Locate the cell with the specified text and output its (x, y) center coordinate. 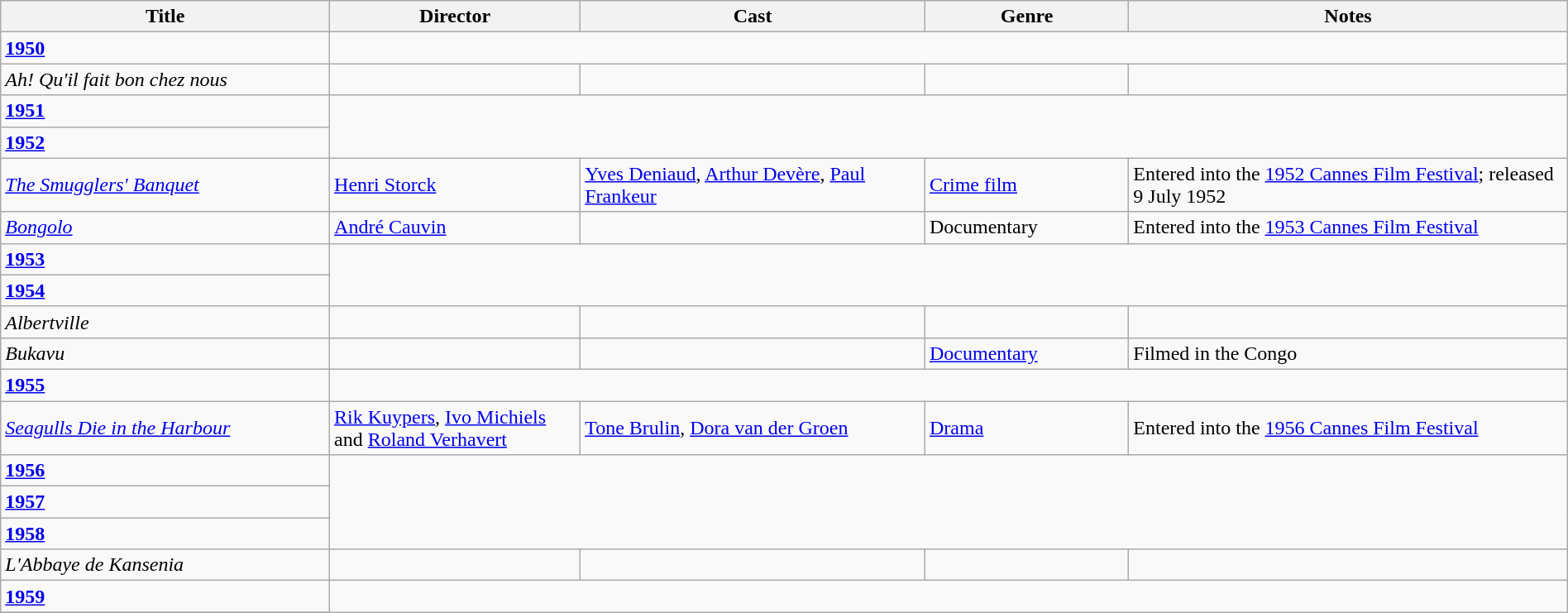
Genre (1026, 17)
L'Abbaye de Kansenia (165, 565)
1951 (165, 111)
1952 (165, 142)
Entered into the 1952 Cannes Film Festival; released 9 July 1952 (1348, 185)
1959 (165, 596)
1950 (165, 48)
Cast (753, 17)
Director (455, 17)
Notes (1348, 17)
Albertville (165, 322)
Bongolo (165, 227)
Crime film (1026, 185)
Bukavu (165, 353)
Title (165, 17)
1957 (165, 502)
1956 (165, 471)
1953 (165, 259)
Drama (1026, 427)
Filmed in the Congo (1348, 353)
Ah! Qu'il fait bon chez nous (165, 79)
Rik Kuypers, Ivo Michiels and Roland Verhavert (455, 427)
The Smugglers' Banquet (165, 185)
Seagulls Die in the Harbour (165, 427)
Tone Brulin, Dora van der Groen (753, 427)
Entered into the 1956 Cannes Film Festival (1348, 427)
Yves Deniaud, Arthur Devère, Paul Frankeur (753, 185)
André Cauvin (455, 227)
Entered into the 1953 Cannes Film Festival (1348, 227)
Henri Storck (455, 185)
1958 (165, 534)
1954 (165, 290)
1955 (165, 385)
